Find where the given text appears and provide that cell's center as (x, y) coordinate. 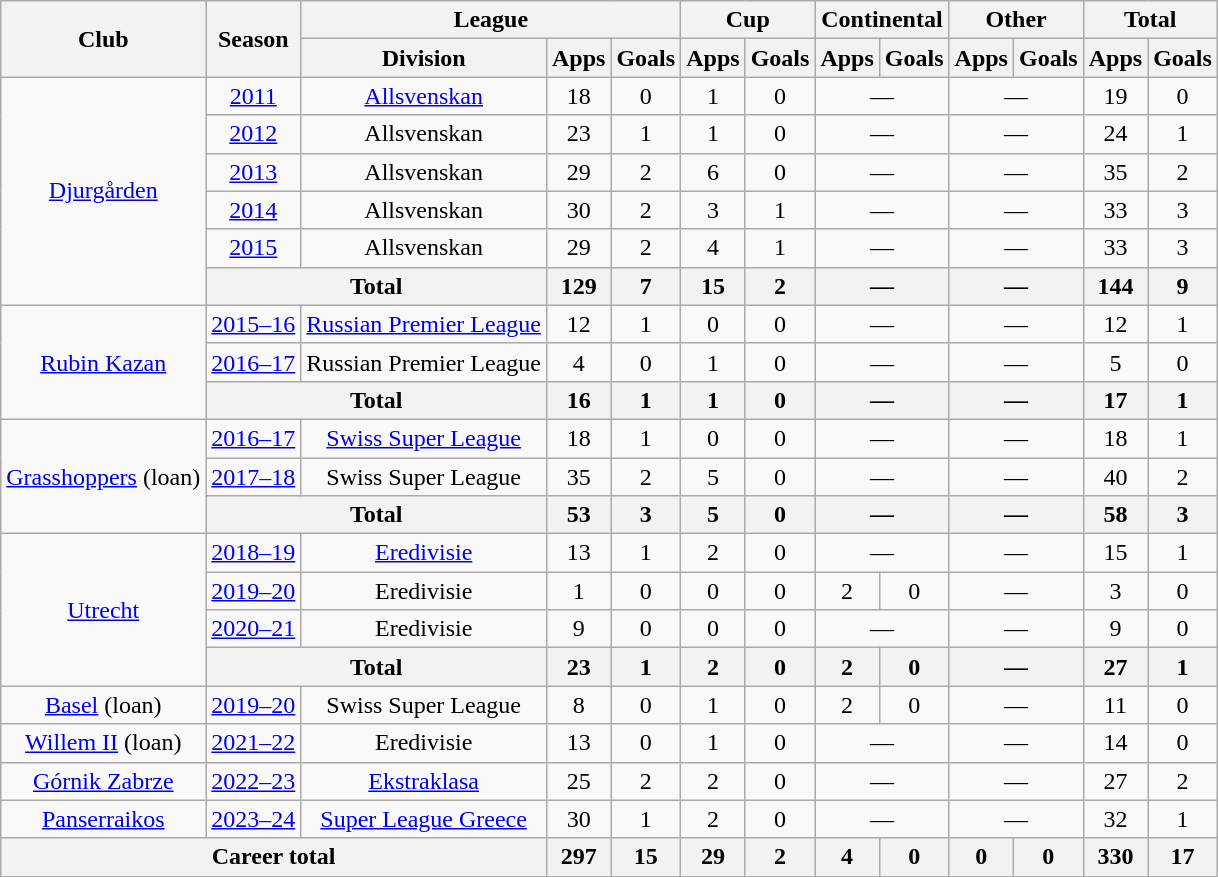
Ekstraklasa (424, 781)
2020–21 (254, 629)
Basel (loan) (104, 705)
16 (578, 400)
2013 (254, 172)
6 (713, 172)
330 (1115, 857)
2018–19 (254, 553)
Career total (274, 857)
11 (1115, 705)
2021–22 (254, 743)
58 (1115, 515)
Utrecht (104, 610)
25 (578, 781)
League (491, 20)
Club (104, 39)
Djurgården (104, 191)
Górnik Zabrze (104, 781)
129 (578, 286)
Cup (748, 20)
7 (646, 286)
Other (1016, 20)
24 (1115, 134)
Continental (882, 20)
2014 (254, 210)
40 (1115, 477)
19 (1115, 96)
53 (578, 515)
2011 (254, 96)
2015 (254, 248)
14 (1115, 743)
2017–18 (254, 477)
8 (578, 705)
2012 (254, 134)
Season (254, 39)
Division (424, 58)
Rubin Kazan (104, 362)
144 (1115, 286)
32 (1115, 819)
Willem II (loan) (104, 743)
2023–24 (254, 819)
Grasshoppers (loan) (104, 476)
297 (578, 857)
2015–16 (254, 324)
2022–23 (254, 781)
Super League Greece (424, 819)
Panserraikos (104, 819)
